Return [X, Y] of the center of cell containing provided text 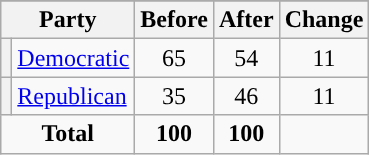
Democratic [74, 58]
46 [246, 96]
Before [174, 20]
35 [174, 96]
Republican [74, 96]
65 [174, 58]
Change [324, 20]
Total [68, 134]
54 [246, 58]
After [246, 20]
Party [68, 20]
